Pinpoint the cell where the given text exists, returning its (X, Y) midpoint coordinate. 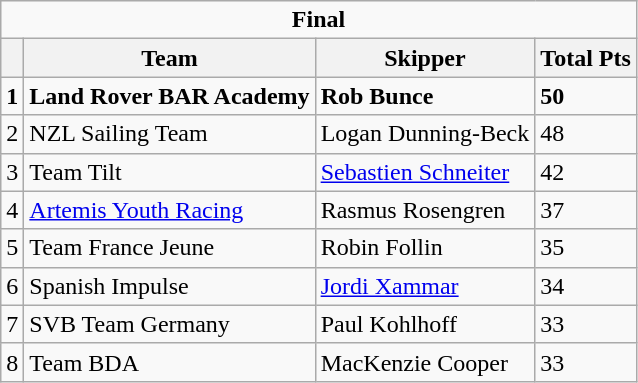
SVB Team Germany (170, 324)
8 (12, 362)
1 (12, 96)
Spanish Impulse (170, 286)
MacKenzie Cooper (425, 362)
50 (586, 96)
Team (170, 58)
Team BDA (170, 362)
Team France Jeune (170, 248)
7 (12, 324)
5 (12, 248)
35 (586, 248)
Team Tilt (170, 172)
37 (586, 210)
Sebastien Schneiter (425, 172)
4 (12, 210)
Artemis Youth Racing (170, 210)
Rob Bunce (425, 96)
Final (319, 20)
Paul Kohlhoff (425, 324)
Skipper (425, 58)
Land Rover BAR Academy (170, 96)
Jordi Xammar (425, 286)
34 (586, 286)
Logan Dunning-Beck (425, 134)
3 (12, 172)
Total Pts (586, 58)
42 (586, 172)
Rasmus Rosengren (425, 210)
6 (12, 286)
NZL Sailing Team (170, 134)
48 (586, 134)
Robin Follin (425, 248)
2 (12, 134)
